Detect which cell encompasses the target text, then output its (x, y) center coordinate. 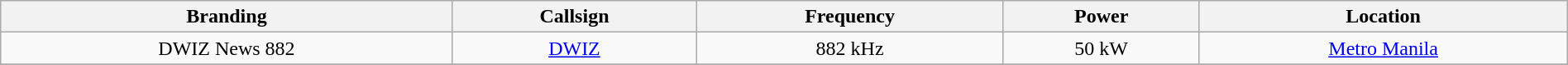
Power (1102, 17)
50 kW (1102, 48)
Branding (227, 17)
Metro Manila (1383, 48)
DWIZ News 882 (227, 48)
DWIZ (574, 48)
Callsign (574, 17)
Frequency (850, 17)
Location (1383, 17)
882 kHz (850, 48)
